Return the [X, Y] coordinate for the center point of the cell that contains the specified text.  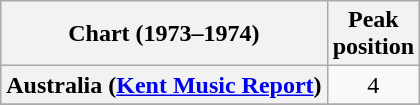
Australia (Kent Music Report) [164, 85]
4 [373, 85]
Peakposition [373, 34]
Chart (1973–1974) [164, 34]
